Detect which cell encompasses the target text, then output its (X, Y) center coordinate. 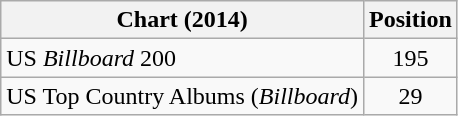
29 (411, 96)
US Top Country Albums (Billboard) (182, 96)
Chart (2014) (182, 20)
Position (411, 20)
195 (411, 58)
US Billboard 200 (182, 58)
